Return [X, Y] of the center of cell containing provided text 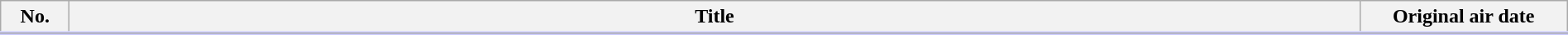
Title [715, 17]
Original air date [1464, 17]
No. [35, 17]
